Extract the (x, y) coordinate from the center of the cell holding the provided text.  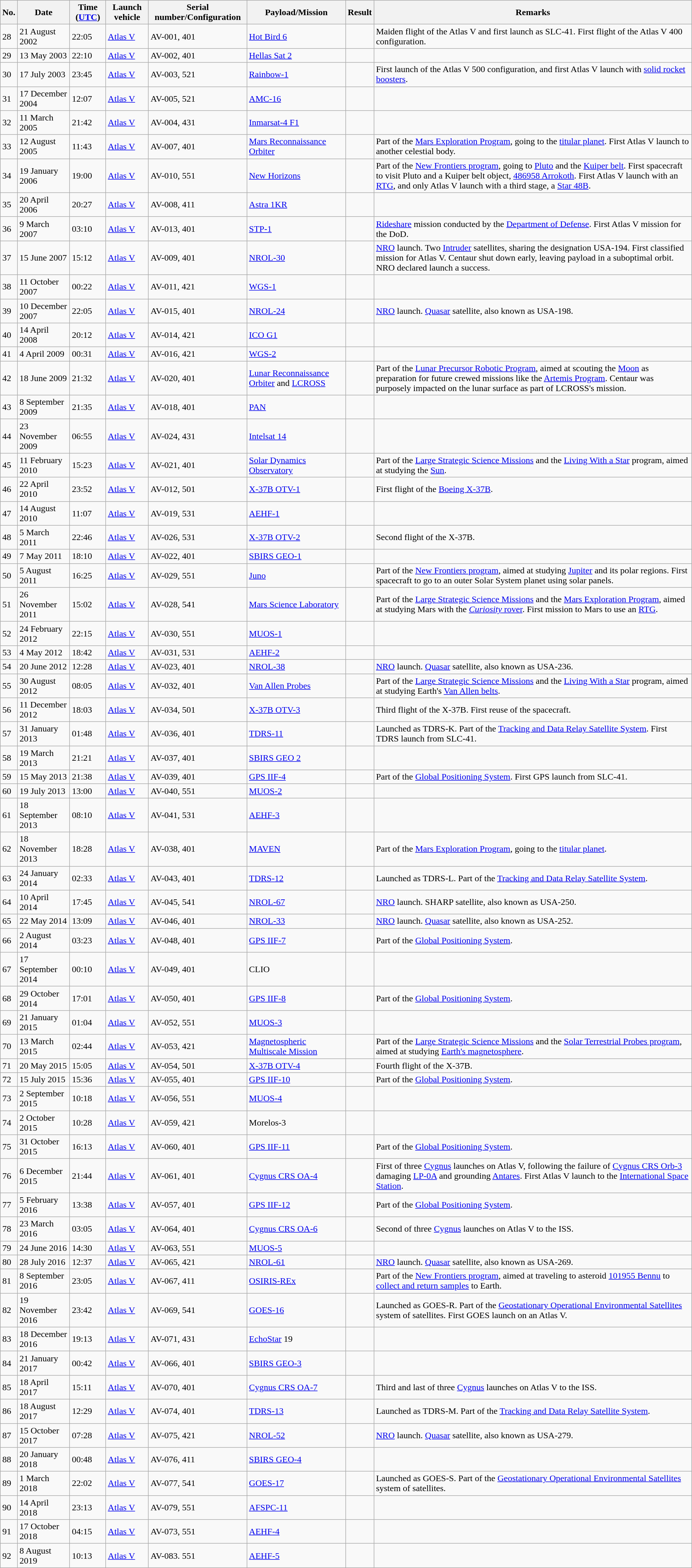
18 August 2017 (44, 1411)
82 (9, 1310)
19 November 2016 (44, 1310)
X-37B OTV-2 (296, 537)
69 (9, 1022)
AV-074, 401 (198, 1411)
Inmarsat-4 F1 (296, 123)
AV-038, 401 (198, 849)
13:09 (88, 921)
52 (9, 634)
5 February 2016 (44, 1205)
15:02 (88, 604)
11:43 (88, 146)
08:10 (88, 815)
28 July 2016 (44, 1262)
24 June 2016 (44, 1248)
17 September 2014 (44, 969)
AV-026, 531 (198, 537)
84 (9, 1363)
4 April 2009 (44, 354)
NROL-24 (296, 310)
NRO launch. Quasar satellite, also known as USA-279. (533, 1435)
AEHF-2 (296, 652)
30 August 2012 (44, 685)
11 March 2005 (44, 123)
79 (9, 1248)
63 (9, 878)
Mars Reconnaissance Orbiter (296, 146)
Second of three Cygnus launches on Atlas V to the ISS. (533, 1229)
GPS IIF-8 (296, 998)
STP-1 (296, 228)
Morelos-3 (296, 1123)
AV-029, 551 (198, 575)
01:48 (88, 734)
15 May 2013 (44, 777)
AV-012, 501 (198, 489)
23 November 2009 (44, 436)
AEHF-4 (296, 1532)
21:21 (88, 758)
92 (9, 1555)
00:42 (88, 1363)
18 April 2017 (44, 1387)
17 December 2004 (44, 98)
23:52 (88, 489)
NROL-30 (296, 258)
47 (9, 513)
5 March 2011 (44, 537)
Result (360, 13)
X-37B OTV-4 (296, 1066)
X-37B OTV-3 (296, 710)
20 June 2012 (44, 666)
12:07 (88, 98)
49 (9, 556)
87 (9, 1435)
12:28 (88, 666)
WGS-1 (296, 287)
AV-066, 401 (198, 1363)
10:18 (88, 1099)
NRO launch. Quasar satellite, also known as USA-252. (533, 921)
GOES-16 (296, 1310)
23 March 2016 (44, 1229)
AEHF-5 (296, 1555)
AV-052, 551 (198, 1022)
88 (9, 1459)
SBIRS GEO-1 (296, 556)
Solar Dynamics Observatory (296, 465)
AV-043, 401 (198, 878)
67 (9, 969)
MUOS-1 (296, 634)
Part of the Global Positioning System. First GPS launch from SLC-41. (533, 777)
WGS-2 (296, 354)
AV-065, 421 (198, 1262)
16:25 (88, 575)
Rideshare mission conducted by the Department of Defense. First Atlas V mission for the DoD. (533, 228)
SBIRS GEO 2 (296, 758)
54 (9, 666)
AEHF-1 (296, 513)
Hellas Sat 2 (296, 55)
00:31 (88, 354)
AV-064, 401 (198, 1229)
CLIO (296, 969)
37 (9, 258)
18:42 (88, 652)
AV-069, 541 (198, 1310)
22:46 (88, 537)
64 (9, 902)
20 January 2018 (44, 1459)
AV-022, 401 (198, 556)
NRO launch. Quasar satellite, also known as USA-236. (533, 666)
Launch vehicle (127, 13)
6 December 2015 (44, 1176)
17 October 2018 (44, 1532)
21 August 2002 (44, 36)
4 May 2012 (44, 652)
03:05 (88, 1229)
PAN (296, 407)
Van Allen Probes (296, 685)
10 April 2014 (44, 902)
Maiden flight of the Atlas V and first launch as SLC-41. First flight of the Atlas V 400 configuration. (533, 36)
04:15 (88, 1532)
ICO G1 (296, 335)
EchoStar 19 (296, 1339)
MUOS-2 (296, 791)
Launched as GOES-R. Part of the Geostationary Operational Environmental Satellites system of satellites. First GOES launch on an Atlas V. (533, 1310)
62 (9, 849)
Magnetospheric Multiscale Mission (296, 1046)
Third flight of the X-37B. First reuse of the spacecraft. (533, 710)
AV-079, 551 (198, 1507)
58 (9, 758)
Launched as GOES-S. Part of the Geostationary Operational Environmental Satellites system of satellites. (533, 1484)
40 (9, 335)
35 (9, 205)
TDRS-13 (296, 1411)
18 November 2013 (44, 849)
NROL-67 (296, 902)
72 (9, 1080)
AV-018, 401 (198, 407)
08:05 (88, 685)
18 June 2009 (44, 378)
65 (9, 921)
MUOS-4 (296, 1099)
31 January 2013 (44, 734)
07:28 (88, 1435)
32 (9, 123)
19:13 (88, 1339)
GPS IIF-4 (296, 777)
14 April 2008 (44, 335)
Juno (296, 575)
53 (9, 652)
Cygnus CRS OA-4 (296, 1176)
48 (9, 537)
10:28 (88, 1123)
14 August 2010 (44, 513)
Astra 1KR (296, 205)
AV-050, 401 (198, 998)
18:03 (88, 710)
Launched as TDRS-L. Part of the Tracking and Data Relay Satellite System. (533, 878)
15 July 2015 (44, 1080)
13:00 (88, 791)
34 (9, 176)
36 (9, 228)
Fourth flight of the X-37B. (533, 1066)
AV-073, 551 (198, 1532)
Second flight of the X-37B. (533, 537)
12 August 2005 (44, 146)
Serial number/Configuration (198, 13)
TDRS-11 (296, 734)
22 May 2014 (44, 921)
19:00 (88, 176)
AV-028, 541 (198, 604)
19 March 2013 (44, 758)
AV-007, 401 (198, 146)
03:23 (88, 940)
33 (9, 146)
20:27 (88, 205)
2 October 2015 (44, 1123)
Launched as TDRS-K. Part of the Tracking and Data Relay Satellite System. First TDRS launch from SLC-41. (533, 734)
02:44 (88, 1046)
20:12 (88, 335)
17:45 (88, 902)
8 September 2009 (44, 407)
8 August 2019 (44, 1555)
AV-071, 431 (198, 1339)
NRO launch. Quasar satellite, also known as USA-198. (533, 310)
21:35 (88, 407)
OSIRIS-REx (296, 1281)
59 (9, 777)
Mars Science Laboratory (296, 604)
31 (9, 98)
73 (9, 1099)
43 (9, 407)
Rainbow-1 (296, 75)
02:33 (88, 878)
22 April 2010 (44, 489)
80 (9, 1262)
17 July 2003 (44, 75)
11:07 (88, 513)
NROL-33 (296, 921)
AV-056, 551 (198, 1099)
00:48 (88, 1459)
16:13 (88, 1147)
AV-063, 551 (198, 1248)
76 (9, 1176)
23:45 (88, 75)
AV-036, 401 (198, 734)
13 May 2003 (44, 55)
AV-054, 501 (198, 1066)
42 (9, 378)
AV-053, 421 (198, 1046)
12:37 (88, 1262)
10:13 (88, 1555)
11 October 2007 (44, 287)
AV-070, 401 (198, 1387)
29 October 2014 (44, 998)
01:04 (88, 1022)
AV-059, 421 (198, 1123)
AV-046, 401 (198, 921)
66 (9, 940)
AV-016, 421 (198, 354)
Cygnus CRS OA-6 (296, 1229)
Part of the Mars Exploration Program, going to the titular planet. First Atlas V launch to another celestial body. (533, 146)
29 (9, 55)
78 (9, 1229)
2 August 2014 (44, 940)
AV-057, 401 (198, 1205)
03:10 (88, 228)
Date (44, 13)
AV-055, 401 (198, 1080)
5 August 2011 (44, 575)
Launched as TDRS-M. Part of the Tracking and Data Relay Satellite System. (533, 1411)
GPS IIF-7 (296, 940)
NROL-38 (296, 666)
X-37B OTV-1 (296, 489)
AV-076, 411 (198, 1459)
Third and last of three Cygnus launches on Atlas V to the ISS. (533, 1387)
New Horizons (296, 176)
AV-034, 501 (198, 710)
AV-049, 401 (198, 969)
AV-032, 401 (198, 685)
56 (9, 710)
13:38 (88, 1205)
31 October 2015 (44, 1147)
15 June 2007 (44, 258)
21:44 (88, 1176)
50 (9, 575)
AV-020, 401 (198, 378)
83 (9, 1339)
22:15 (88, 634)
22:10 (88, 55)
11 February 2010 (44, 465)
AV-024, 431 (198, 436)
12:29 (88, 1411)
45 (9, 465)
21:32 (88, 378)
Part of the Large Strategic Science Missions and the Living With a Star program, aimed at studying Earth's Van Allen belts. (533, 685)
MAVEN (296, 849)
21 January 2015 (44, 1022)
85 (9, 1387)
MUOS-3 (296, 1022)
7 May 2011 (44, 556)
GPS IIF-12 (296, 1205)
Remarks (533, 13)
Part of the New Frontiers program, aimed at traveling to asteroid 101955 Bennu to collect and return samples to Earth. (533, 1281)
18 September 2013 (44, 815)
Part of the Mars Exploration Program, going to the titular planet. (533, 849)
AV-041, 531 (198, 815)
AFSPC-11 (296, 1507)
15:05 (88, 1066)
SBIRS GEO-4 (296, 1459)
AV-010, 551 (198, 176)
71 (9, 1066)
NRO launch. SHARP satellite, also known as USA-250. (533, 902)
AV-008, 411 (198, 205)
GPS IIF-11 (296, 1147)
74 (9, 1123)
AV-040, 551 (198, 791)
AV-037, 401 (198, 758)
30 (9, 75)
MUOS-5 (296, 1248)
38 (9, 287)
17:01 (88, 998)
22:02 (88, 1484)
AEHF-3 (296, 815)
23:13 (88, 1507)
AV-019, 531 (198, 513)
18:28 (88, 849)
AV-023, 401 (198, 666)
AV-021, 401 (198, 465)
00:10 (88, 969)
68 (9, 998)
GPS IIF-10 (296, 1080)
81 (9, 1281)
13 March 2015 (44, 1046)
51 (9, 604)
23:05 (88, 1281)
AV-039, 401 (198, 777)
00:22 (88, 287)
61 (9, 815)
44 (9, 436)
No. (9, 13)
AV-077, 541 (198, 1484)
18 December 2016 (44, 1339)
11 December 2012 (44, 710)
86 (9, 1411)
15:11 (88, 1387)
10 December 2007 (44, 310)
NRO launch. Quasar satellite, also known as USA-269. (533, 1262)
15:23 (88, 465)
91 (9, 1532)
15:12 (88, 258)
89 (9, 1484)
First flight of the Boeing X-37B. (533, 489)
57 (9, 734)
60 (9, 791)
8 September 2016 (44, 1281)
9 March 2007 (44, 228)
AV-061, 401 (198, 1176)
AV-001, 401 (198, 36)
Cygnus CRS OA-7 (296, 1387)
AV-011, 421 (198, 287)
39 (9, 310)
AV-030, 551 (198, 634)
46 (9, 489)
06:55 (88, 436)
14:30 (88, 1248)
SBIRS GEO-3 (296, 1363)
15:36 (88, 1080)
23:42 (88, 1310)
Payload/Mission (296, 13)
2 September 2015 (44, 1099)
AMC-16 (296, 98)
AV-045, 541 (198, 902)
AV-067, 411 (198, 1281)
AV-075, 421 (198, 1435)
AV-015, 401 (198, 310)
NROL-52 (296, 1435)
TDRS-12 (296, 878)
20 May 2015 (44, 1066)
AV-014, 421 (198, 335)
15 October 2017 (44, 1435)
28 (9, 36)
AV-013, 401 (198, 228)
75 (9, 1147)
Part of the Large Strategic Science Missions and the Solar Terrestrial Probes program, aimed at studying Earth's magnetosphere. (533, 1046)
AV-004, 431 (198, 123)
NROL-61 (296, 1262)
Time (UTC) (88, 13)
AV-003, 521 (198, 75)
Intelsat 14 (296, 436)
1 March 2018 (44, 1484)
AV-048, 401 (198, 940)
First launch of the Atlas V 500 configuration, and first Atlas V launch with solid rocket boosters. (533, 75)
19 July 2013 (44, 791)
14 April 2018 (44, 1507)
AV-002, 401 (198, 55)
26 November 2011 (44, 604)
24 January 2014 (44, 878)
Part of the Large Strategic Science Missions and the Living With a Star program, aimed at studying the Sun. (533, 465)
21:42 (88, 123)
GOES-17 (296, 1484)
AV-060, 401 (198, 1147)
Hot Bird 6 (296, 36)
AV-009, 401 (198, 258)
24 February 2012 (44, 634)
20 April 2006 (44, 205)
21:38 (88, 777)
77 (9, 1205)
AV-031, 531 (198, 652)
70 (9, 1046)
41 (9, 354)
AV-083. 551 (198, 1555)
90 (9, 1507)
19 January 2006 (44, 176)
18:10 (88, 556)
21 January 2017 (44, 1363)
55 (9, 685)
Lunar Reconnaissance Orbiter and LCROSS (296, 378)
AV-005, 521 (198, 98)
